Find where the given text appears and provide that cell's center as [x, y] coordinate. 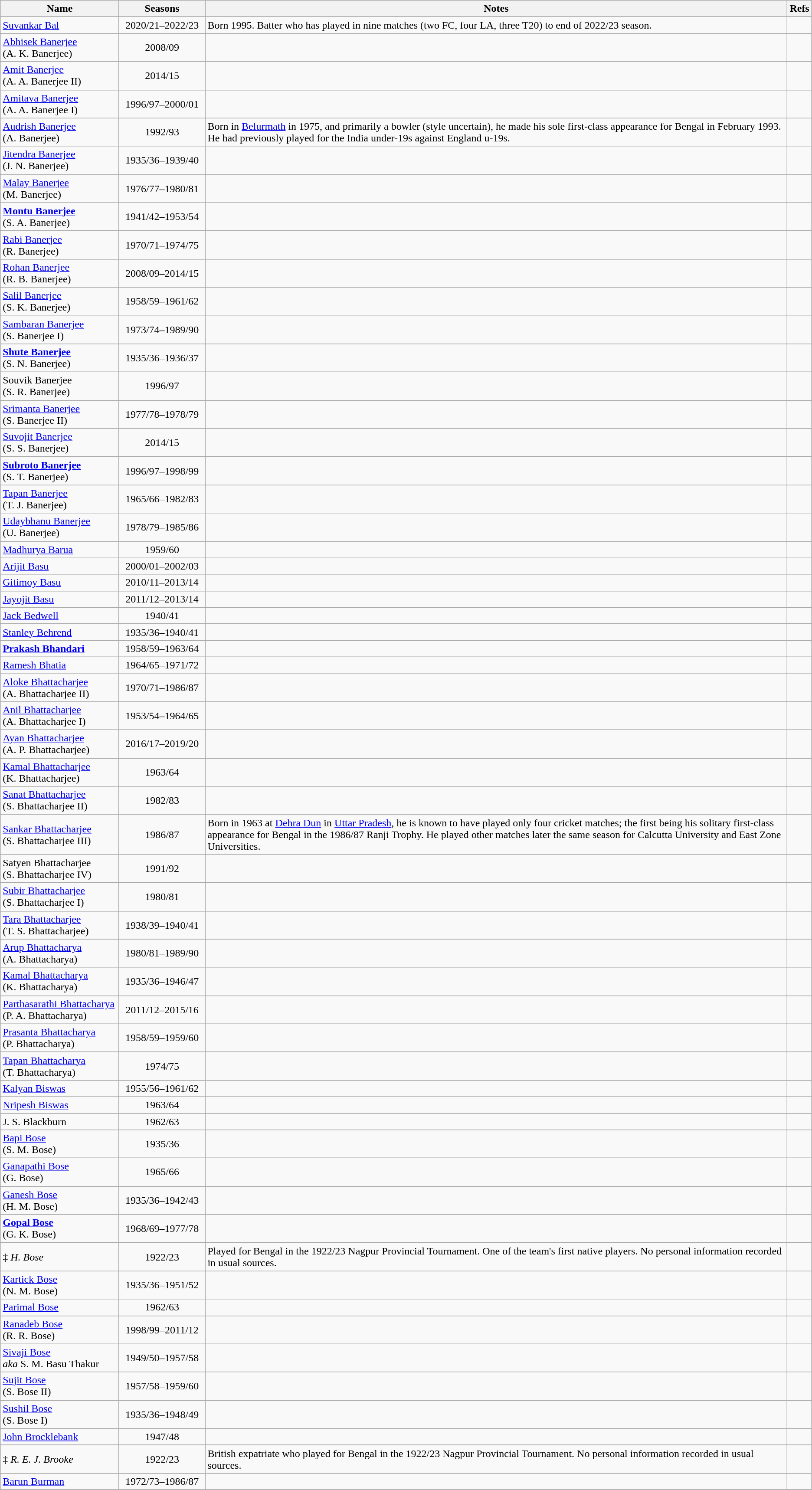
Kamal Bhattacharya(K. Bhattacharya) [60, 981]
Ganesh Bose(H. M. Bose) [60, 1201]
1935/36–1948/49 [162, 1414]
1974/75 [162, 1066]
British expatriate who played for Bengal in the 1922/23 Nagpur Provincial Tournament. No personal information recorded in usual sources. [496, 1459]
1941/42–1953/54 [162, 217]
Arijit Basu [60, 566]
Amitava Banerjee(A. A. Banerjee I) [60, 104]
Aloke Bhattacharjee(A. Bhattacharjee II) [60, 687]
Refs [799, 9]
1970/71–1974/75 [162, 245]
2020/21–2022/23 [162, 25]
1953/54–1964/65 [162, 716]
Arup Bhattacharya(A. Bhattacharya) [60, 953]
Parimal Bose [60, 1307]
1980/81 [162, 897]
1978/79–1985/86 [162, 527]
Born 1995. Batter who has played in nine matches (two FC, four LA, three T20) to end of 2022/23 season. [496, 25]
Parthasarathi Bhattacharya(P. A. Bhattacharya) [60, 1010]
J. S. Blackburn [60, 1121]
2008/09 [162, 48]
1958/59–1963/64 [162, 648]
1977/78–1978/79 [162, 415]
Stanley Behrend [60, 632]
2000/01–2002/03 [162, 566]
1965/66 [162, 1172]
Satyen Bhattacharjee(S. Bhattacharjee IV) [60, 868]
Montu Banerjee(S. A. Banerjee) [60, 217]
1976/77–1980/81 [162, 188]
Kamal Bhattacharjee(K. Bhattacharjee) [60, 772]
Ranadeb Bose(R. R. Bose) [60, 1330]
1982/83 [162, 801]
1986/87 [162, 835]
Sanat Bhattacharjee(S. Bhattacharjee II) [60, 801]
1935/36–1951/52 [162, 1285]
1940/41 [162, 616]
1935/36–1936/37 [162, 358]
Nripesh Biswas [60, 1105]
Sambaran Banerjee(S. Banerjee I) [60, 330]
Sushil Bose(S. Bose I) [60, 1414]
Kartick Bose(N. M. Bose) [60, 1285]
1958/59–1959/60 [162, 1038]
Jitendra Banerjee(J. N. Banerjee) [60, 160]
1935/36–1940/41 [162, 632]
1935/36–1946/47 [162, 981]
Kalyan Biswas [60, 1088]
1949/50–1957/58 [162, 1358]
2016/17–2019/20 [162, 744]
2008/09–2014/15 [162, 273]
1957/58–1959/60 [162, 1386]
2011/12–2013/14 [162, 599]
Salil Banerjee(S. K. Banerjee) [60, 301]
1996/97–1998/99 [162, 471]
1935/36–1942/43 [162, 1201]
Barun Burman [60, 1481]
2011/12–2015/16 [162, 1010]
1996/97–2000/01 [162, 104]
1935/36–1939/40 [162, 160]
1973/74–1989/90 [162, 330]
Rabi Banerjee(R. Banerjee) [60, 245]
Bapi Bose(S. M. Bose) [60, 1144]
John Brocklebank [60, 1437]
Abhisek Banerjee(A. K. Banerjee) [60, 48]
1998/99–2011/12 [162, 1330]
1947/48 [162, 1437]
Souvik Banerjee(S. R. Banerjee) [60, 386]
Malay Banerjee(M. Banerjee) [60, 188]
‡ H. Bose [60, 1257]
Sujit Bose(S. Bose II) [60, 1386]
2010/11–2013/14 [162, 583]
1964/65–1971/72 [162, 665]
1938/39–1940/41 [162, 925]
Rohan Banerjee(R. B. Banerjee) [60, 273]
Shute Banerjee(S. N. Banerjee) [60, 358]
1968/69–1977/78 [162, 1228]
Ayan Bhattacharjee(A. P. Bhattacharjee) [60, 744]
1959/60 [162, 550]
‡ R. E. J. Brooke [60, 1459]
Suvojit Banerjee(S. S. Banerjee) [60, 442]
1972/73–1986/87 [162, 1481]
Tara Bhattacharjee(T. S. Bhattacharjee) [60, 925]
1935/36 [162, 1144]
Name [60, 9]
Gitimoy Basu [60, 583]
Prasanta Bhattacharya(P. Bhattacharya) [60, 1038]
Gopal Bose(G. K. Bose) [60, 1228]
Jack Bedwell [60, 616]
Audrish Banerjee(A. Banerjee) [60, 132]
1970/71–1986/87 [162, 687]
Seasons [162, 9]
Ganapathi Bose(G. Bose) [60, 1172]
1965/66–1982/83 [162, 499]
Srimanta Banerjee(S. Banerjee II) [60, 415]
Udaybhanu Banerjee(U. Banerjee) [60, 527]
1992/93 [162, 132]
1958/59–1961/62 [162, 301]
Madhurya Barua [60, 550]
Sivaji Boseaka S. M. Basu Thakur [60, 1358]
Subir Bhattacharjee(S. Bhattacharjee I) [60, 897]
Ramesh Bhatia [60, 665]
Subroto Banerjee(S. T. Banerjee) [60, 471]
Notes [496, 9]
Prakash Bhandari [60, 648]
1955/56–1961/62 [162, 1088]
Suvankar Bal [60, 25]
Anil Bhattacharjee(A. Bhattacharjee I) [60, 716]
Amit Banerjee(A. A. Banerjee II) [60, 75]
Tapan Banerjee(T. J. Banerjee) [60, 499]
Jayojit Basu [60, 599]
Tapan Bhattacharya(T. Bhattacharya) [60, 1066]
1980/81–1989/90 [162, 953]
1996/97 [162, 386]
1991/92 [162, 868]
Sankar Bhattacharjee(S. Bhattacharjee III) [60, 835]
